Pinpoint the cell where the given text exists, returning its (x, y) midpoint coordinate. 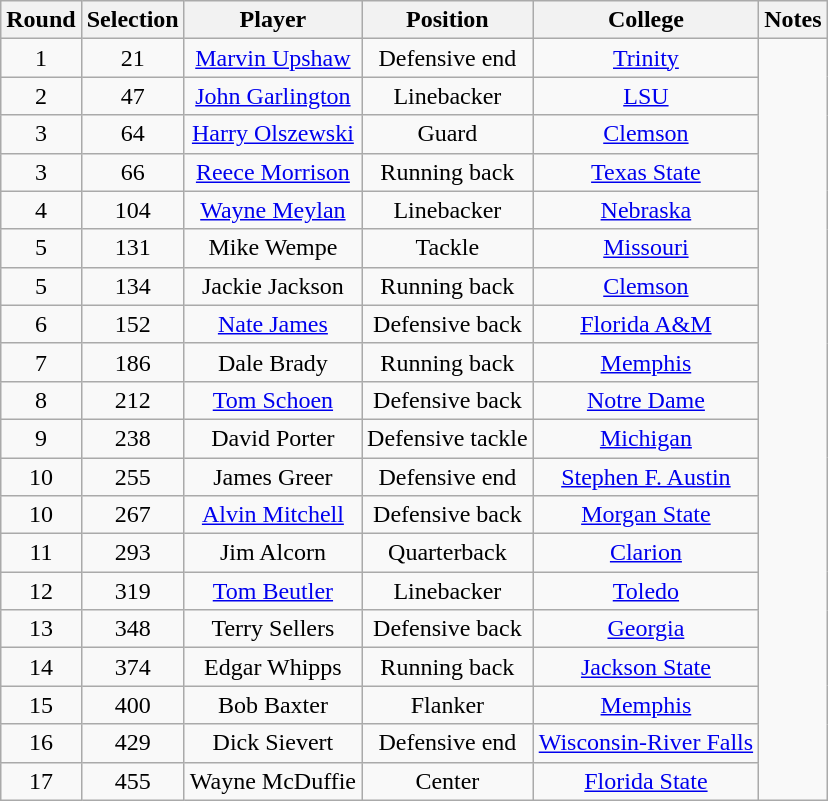
Clarion (646, 553)
Terry Sellers (272, 629)
Bob Baxter (272, 705)
255 (132, 477)
Marvin Upshaw (272, 58)
Notes (793, 20)
LSU (646, 96)
Toledo (646, 591)
47 (132, 96)
Defensive tackle (448, 438)
455 (132, 781)
Dale Brady (272, 362)
Texas State (646, 172)
7 (41, 362)
Selection (132, 20)
131 (132, 248)
Tom Schoen (272, 400)
College (646, 20)
Morgan State (646, 515)
Quarterback (448, 553)
John Garlington (272, 96)
Tom Beutler (272, 591)
Harry Olszewski (272, 134)
293 (132, 553)
17 (41, 781)
Center (448, 781)
238 (132, 438)
13 (41, 629)
400 (132, 705)
Nate James (272, 324)
12 (41, 591)
429 (132, 743)
64 (132, 134)
348 (132, 629)
186 (132, 362)
Trinity (646, 58)
134 (132, 286)
Jackson State (646, 667)
21 (132, 58)
319 (132, 591)
Jackie Jackson (272, 286)
2 (41, 96)
Flanker (448, 705)
8 (41, 400)
David Porter (272, 438)
Wayne McDuffie (272, 781)
James Greer (272, 477)
Wisconsin-River Falls (646, 743)
Nebraska (646, 210)
Jim Alcorn (272, 553)
66 (132, 172)
4 (41, 210)
9 (41, 438)
Dick Sievert (272, 743)
Florida State (646, 781)
15 (41, 705)
16 (41, 743)
Georgia (646, 629)
Player (272, 20)
Mike Wempe (272, 248)
Stephen F. Austin (646, 477)
Missouri (646, 248)
Position (448, 20)
Guard (448, 134)
267 (132, 515)
Alvin Mitchell (272, 515)
6 (41, 324)
Reece Morrison (272, 172)
1 (41, 58)
Tackle (448, 248)
Notre Dame (646, 400)
Round (41, 20)
Wayne Meylan (272, 210)
374 (132, 667)
Edgar Whipps (272, 667)
152 (132, 324)
104 (132, 210)
Michigan (646, 438)
14 (41, 667)
Florida A&M (646, 324)
11 (41, 553)
212 (132, 400)
